Provide the [X, Y] coordinate of the cell's center where the given text is located.  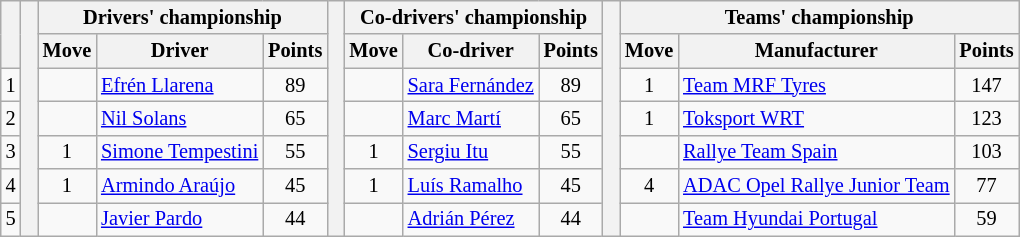
Co-driver [471, 51]
147 [986, 85]
Javier Pardo [180, 219]
Sergiu Itu [471, 152]
77 [986, 186]
2 [11, 118]
Teams' championship [820, 17]
Sara Fernández [471, 85]
Armindo Araújo [180, 186]
Nil Solans [180, 118]
Team Hyundai Portugal [816, 219]
Simone Tempestini [180, 152]
Efrén Llarena [180, 85]
3 [11, 152]
Driver [180, 51]
123 [986, 118]
Adrián Pérez [471, 219]
Drivers' championship [182, 17]
5 [11, 219]
ADAC Opel Rallye Junior Team [816, 186]
Manufacturer [816, 51]
Toksport WRT [816, 118]
Team MRF Tyres [816, 85]
103 [986, 152]
Rallye Team Spain [816, 152]
Marc Martí [471, 118]
Co-drivers' championship [473, 17]
59 [986, 219]
Luís Ramalho [471, 186]
